Detect which cell encompasses the target text, then output its [X, Y] center coordinate. 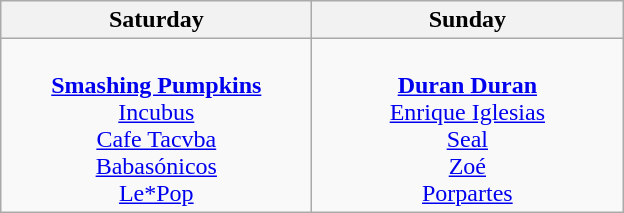
Duran Duran Enrique Iglesias Seal Zoé Porpartes [468, 126]
Smashing Pumpkins Incubus Cafe Tacvba Babasónicos Le*Pop [156, 126]
Saturday [156, 20]
Sunday [468, 20]
